Return [x, y] of the center of cell containing provided text 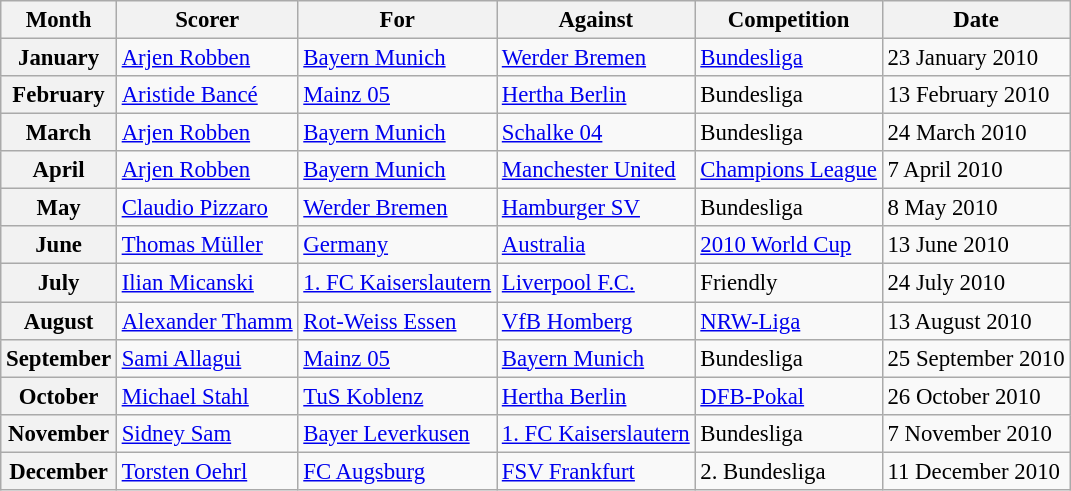
13 August 2010 [976, 321]
FSV Frankfurt [596, 471]
2. Bundesliga [788, 471]
Torsten Oehrl [207, 471]
Against [596, 20]
Alexander Thamm [207, 321]
Competition [788, 20]
June [59, 245]
Friendly [788, 283]
Scorer [207, 20]
Germany [398, 245]
July [59, 283]
11 December 2010 [976, 471]
Champions League [788, 170]
Schalke 04 [596, 133]
2010 World Cup [788, 245]
26 October 2010 [976, 396]
13 February 2010 [976, 95]
May [59, 208]
VfB Homberg [596, 321]
February [59, 95]
Manchester United [596, 170]
Liverpool F.C. [596, 283]
7 April 2010 [976, 170]
24 March 2010 [976, 133]
August [59, 321]
Australia [596, 245]
TuS Koblenz [398, 396]
September [59, 358]
Aristide Bancé [207, 95]
January [59, 58]
March [59, 133]
Claudio Pizzaro [207, 208]
For [398, 20]
8 May 2010 [976, 208]
NRW-Liga [788, 321]
DFB-Pokal [788, 396]
25 September 2010 [976, 358]
Bayer Leverkusen [398, 433]
Month [59, 20]
Sidney Sam [207, 433]
23 January 2010 [976, 58]
FC Augsburg [398, 471]
Ilian Micanski [207, 283]
Michael Stahl [207, 396]
October [59, 396]
13 June 2010 [976, 245]
Thomas Müller [207, 245]
Date [976, 20]
Hamburger SV [596, 208]
Rot-Weiss Essen [398, 321]
April [59, 170]
Sami Allagui [207, 358]
November [59, 433]
7 November 2010 [976, 433]
December [59, 471]
24 July 2010 [976, 283]
